Search for the cell housing the specified text and yield its [x, y] center coordinate. 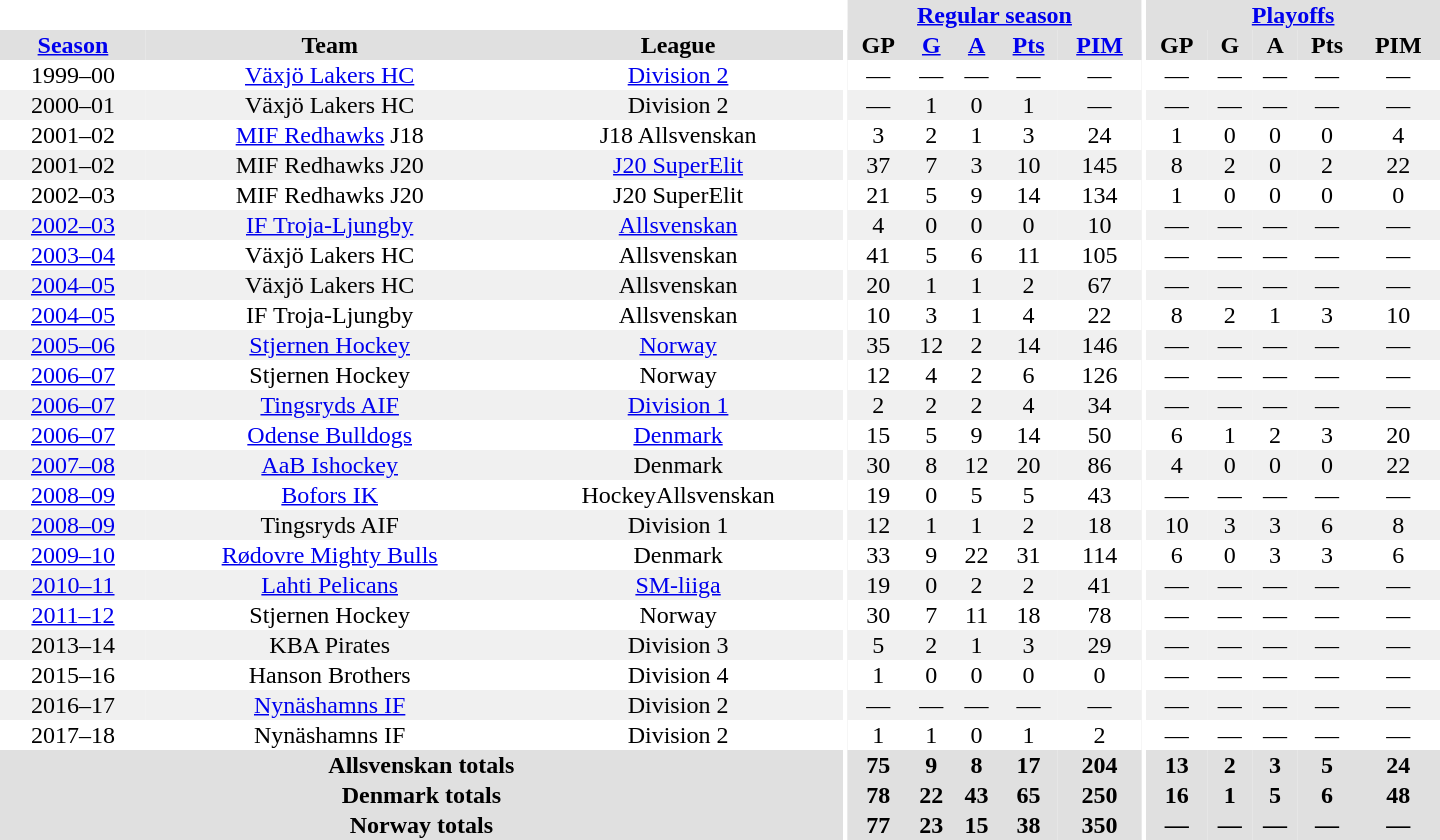
2013–14 [73, 645]
145 [1100, 165]
2003–04 [73, 255]
2015–16 [73, 675]
Allsvenskan totals [422, 765]
16 [1176, 795]
65 [1028, 795]
Norway totals [422, 825]
75 [878, 765]
204 [1100, 765]
114 [1100, 555]
33 [878, 555]
2016–17 [73, 705]
2000–01 [73, 105]
Odense Bulldogs [330, 435]
21 [878, 195]
17 [1028, 765]
29 [1100, 645]
105 [1100, 255]
13 [1176, 765]
2010–11 [73, 585]
250 [1100, 795]
31 [1028, 555]
126 [1100, 375]
77 [878, 825]
37 [878, 165]
2009–10 [73, 555]
Regular season [995, 15]
35 [878, 345]
HockeyAllsvenskan [678, 495]
2017–18 [73, 735]
134 [1100, 195]
AaB Ishockey [330, 465]
MIF Redhawks J18 [330, 135]
Lahti Pelicans [330, 585]
67 [1100, 285]
2011–12 [73, 615]
Division 4 [678, 675]
SM-liiga [678, 585]
48 [1398, 795]
League [678, 45]
KBA Pirates [330, 645]
Hanson Brothers [330, 675]
Bofors IK [330, 495]
86 [1100, 465]
Playoffs [1293, 15]
50 [1100, 435]
146 [1100, 345]
2005–06 [73, 345]
1999–00 [73, 75]
Team [330, 45]
J18 Allsvenskan [678, 135]
Denmark totals [422, 795]
2007–08 [73, 465]
Season [73, 45]
23 [932, 825]
34 [1100, 405]
Rødovre Mighty Bulls [330, 555]
350 [1100, 825]
Division 3 [678, 645]
38 [1028, 825]
